Find where the given text appears and provide that cell's center as (X, Y) coordinate. 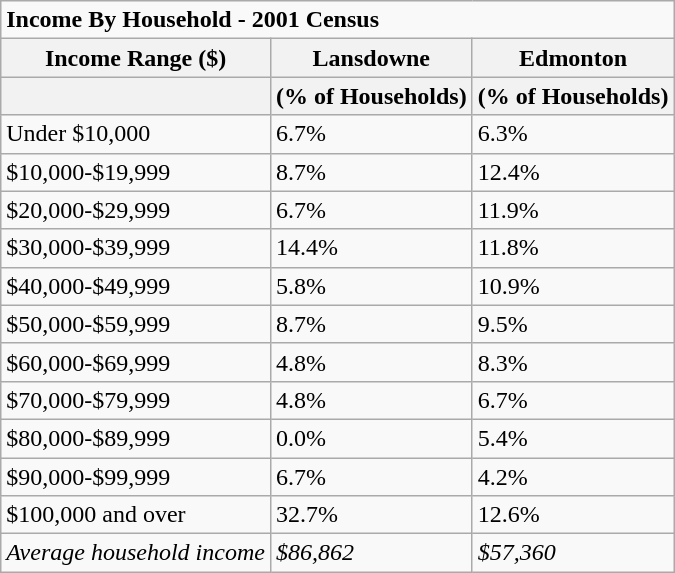
$90,000-$99,999 (136, 477)
0.0% (371, 438)
5.4% (573, 438)
$20,000-$29,999 (136, 210)
$60,000-$69,999 (136, 362)
$40,000-$49,999 (136, 286)
9.5% (573, 324)
$86,862 (371, 553)
Average household income (136, 553)
$30,000-$39,999 (136, 248)
Lansdowne (371, 58)
11.9% (573, 210)
4.2% (573, 477)
$50,000-$59,999 (136, 324)
$10,000-$19,999 (136, 172)
6.3% (573, 134)
12.6% (573, 515)
Under $10,000 (136, 134)
Income By Household - 2001 Census (338, 20)
Income Range ($) (136, 58)
$57,360 (573, 553)
5.8% (371, 286)
$80,000-$89,999 (136, 438)
$70,000-$79,999 (136, 400)
11.8% (573, 248)
Edmonton (573, 58)
10.9% (573, 286)
32.7% (371, 515)
12.4% (573, 172)
14.4% (371, 248)
$100,000 and over (136, 515)
8.3% (573, 362)
